Scan for the cell matching the given text and deliver its (X, Y) coordinate at center. 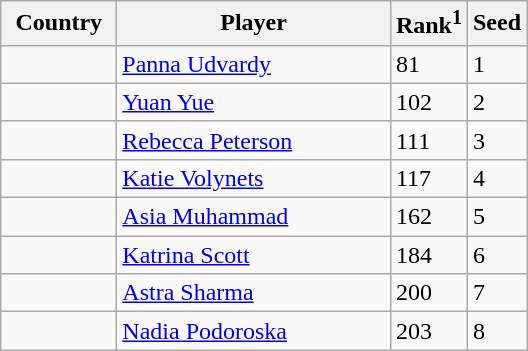
Seed (496, 24)
6 (496, 255)
Katie Volynets (254, 178)
Nadia Podoroska (254, 331)
1 (496, 64)
117 (428, 178)
Player (254, 24)
3 (496, 140)
Astra Sharma (254, 293)
Katrina Scott (254, 255)
200 (428, 293)
Yuan Yue (254, 102)
Country (59, 24)
81 (428, 64)
Panna Udvardy (254, 64)
102 (428, 102)
4 (496, 178)
8 (496, 331)
7 (496, 293)
Asia Muhammad (254, 217)
111 (428, 140)
Rank1 (428, 24)
Rebecca Peterson (254, 140)
162 (428, 217)
5 (496, 217)
203 (428, 331)
2 (496, 102)
184 (428, 255)
